Provide the [x, y] coordinate of the cell's center where the given text is located.  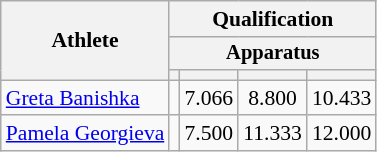
12.000 [342, 134]
Athlete [86, 40]
8.800 [272, 98]
7.500 [208, 134]
7.066 [208, 98]
11.333 [272, 134]
Greta Banishka [86, 98]
Qualification [272, 19]
10.433 [342, 98]
Apparatus [272, 54]
Pamela Georgieva [86, 134]
